Find where the given text appears and provide that cell's center as [x, y] coordinate. 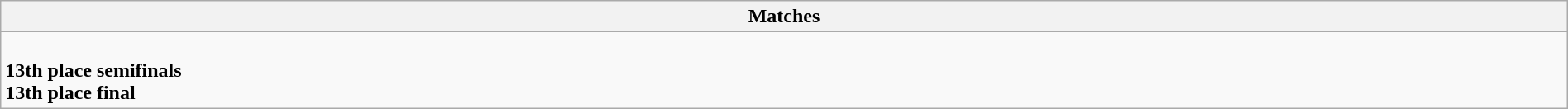
Matches [784, 17]
13th place semifinals 13th place final [784, 70]
